Pinpoint the cell where the given text exists, returning its (x, y) midpoint coordinate. 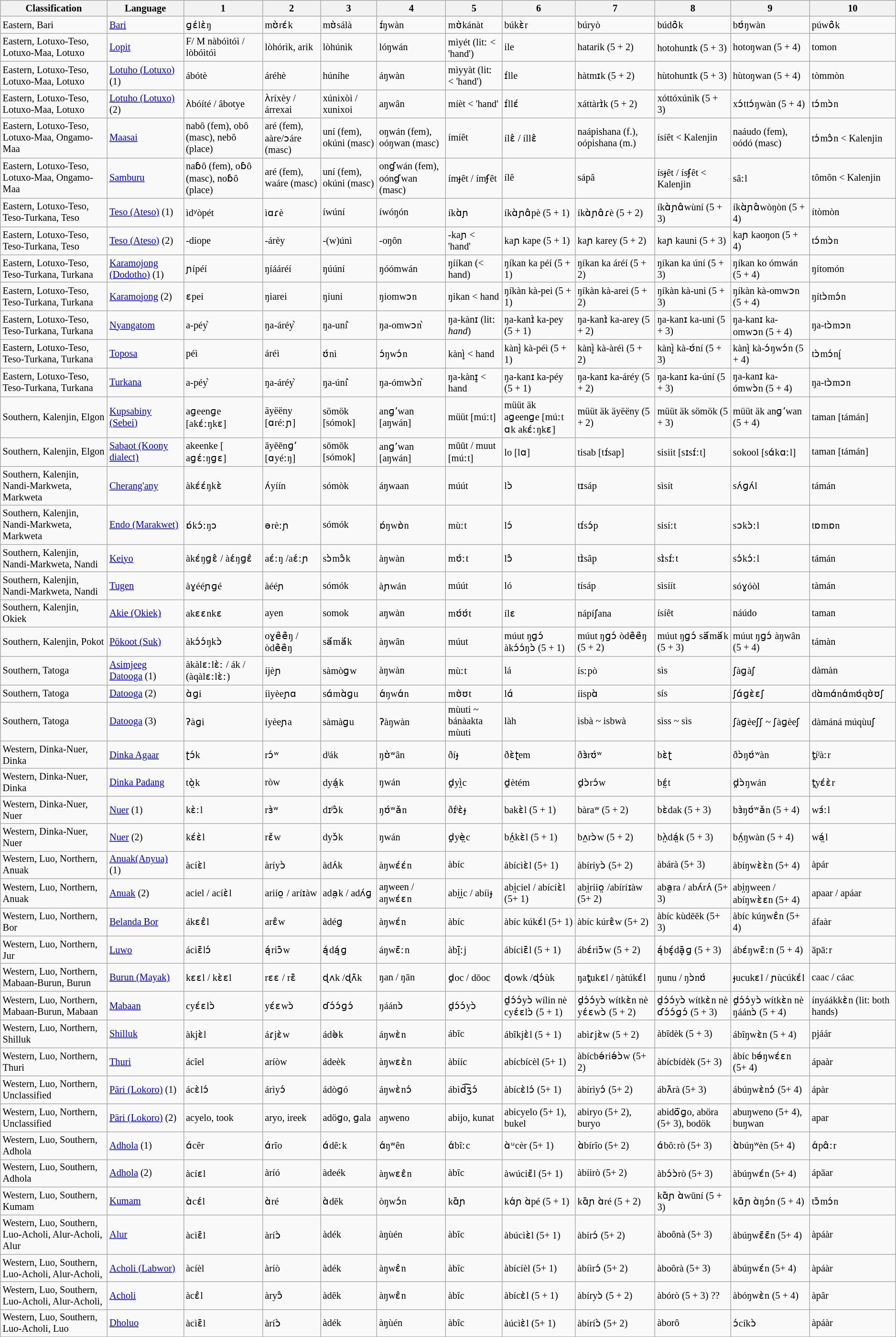
àkɛ́ɛ́ŋkɛ̀ (223, 486)
d̪ɔ́ɔ́yɔ̀ wítkɛ̀n nè ɗɔ́ɔ́ɡɔ́ (5 + 3) (693, 1006)
ada̤k / adʌ́ɡ (349, 893)
müüt äk aɡeenɡe [múːt ɑk akɛ́ːŋkɛ] (539, 417)
kaɲ kauni (5 + 3) (693, 241)
Shilluk (145, 1034)
mūūt / muut [múːt] (474, 452)
ɛpei (223, 296)
äyëëny [ɑréːɲ] (291, 417)
ɒ́ŋwɒ̀n (411, 525)
Cherang'any (145, 486)
ərèːɲ (291, 525)
ɗɔ́ɔ́ɡɔ́ (349, 1006)
mʊ̀rɛ́k (291, 25)
Dinka Padang (145, 782)
àbícíèl (5+ 1) (539, 1268)
abi̤i̤c / abíiɟ (474, 893)
Päri (Lokoro) (1) (145, 1090)
àŋwɛɛ̀n (411, 1061)
ròw (291, 782)
ŋiarei (291, 296)
bʊ́ŋwàn (770, 25)
Turkana (145, 382)
Western, Luo, Northern, Bor (54, 922)
ŋa-kanɪ ka-uni (5 + 3) (693, 325)
tɪsáp (615, 486)
kɑ̄ɲ ɑ̀wūní (5 + 3) (693, 1201)
mʊ̀kánàt (474, 25)
lɔ̀ (539, 486)
àborô (693, 1323)
Maasai (145, 138)
āyēēnɡʼ [ɑyéːŋ] (291, 452)
ɪ́ŋwàn (411, 25)
ŋííkan (< hand) (474, 269)
ŋunu / ŋɔ̀nʊ́ (693, 978)
abìɾjɛ̀w (5 + 2) (615, 1034)
dàmàn (853, 670)
d̪ɔ́ɔ́yɔ̀ wítkɛ̀n nè ŋáánɔ̀ (5 + 4) (770, 1006)
d̪ɔ̀ŋwán (770, 782)
Belanda Bor (145, 922)
àééɲ (291, 586)
íiyèeɲɑ (291, 693)
ŋíkan ka úní (5 + 3) (693, 269)
àbárà (5+ 3) (693, 865)
ŋa-ómwɔ̀n ̀ (411, 382)
müüt äk sömök (5 + 3) (693, 417)
Western, Luo, Northern, Jur (54, 950)
Karamojong (2) (145, 296)
àpár (853, 865)
ŋítɔ̀mɔ́n (853, 296)
dʲák (349, 755)
ɑ́ŋʷên (411, 1145)
bakɛ̀l (5 + 1) (539, 810)
āpāːr (853, 950)
ŋíááréí (291, 269)
íkɑ̀ɲɑ̂wòŋòn (5 + 4) (770, 212)
apaar / apáar (853, 893)
búkɛ̀r (539, 25)
Dholuo (145, 1323)
mùuti ~ bánàakta mùuti (474, 721)
àboôrà (5+ 3) (693, 1268)
sɔ́kɔ́ːl (770, 558)
náúdo (770, 613)
ɟucukɛl / ɲùcúkɛ́l (770, 978)
hàtmɪk (5 + 2) (615, 76)
sís (693, 693)
Anuak(Anyua) (1) (145, 865)
lá (539, 670)
ɪ́lle (539, 76)
bɛ̤́t (693, 782)
d̪yè̤c (474, 837)
aré (fem), waáre (masc) (291, 178)
aɡeenɡe [akɛ́ːŋkɛ] (223, 417)
Southern, Kalenjin, Okiek (54, 613)
Dinka Agaar (145, 755)
Teso (Ateso) (1) (145, 212)
ábíciɛ̄l (5 + 1) (539, 950)
ísːpò (615, 670)
abicyelo (5+ 1), bukel (539, 1118)
d̪oc / dōoc (474, 978)
sâːl (770, 178)
àbī̟ːj (474, 950)
ayen (291, 613)
dàmáná múqùuʃ (853, 721)
ɑ̀búŋʷèn (5+ 4) (770, 1145)
xɔ́ttɔ́ŋwàn (5 + 4) (770, 103)
ðɜ̀rʊ́ʷ (615, 755)
Alur (145, 1235)
2 (291, 8)
ɑ́bîːc (474, 1145)
kaɲ kaoŋon (5 + 4) (770, 241)
ɑ̀bírîo (5+ 2) (615, 1145)
áŋwɛ̄ːn (411, 950)
Western, Luo, Northern, Shilluk (54, 1034)
ílê (539, 178)
ábɛ́ŋwɛ̄ːn (5 + 4) (770, 950)
àdéɡ (349, 922)
ŋíkàn kà-arei (5 + 2) (615, 296)
kɛ̀ːl (223, 810)
àɲwán (411, 586)
aryo, ireek (291, 1118)
àbórò (5 + 3) ?? (693, 1295)
1 (223, 8)
àŋwɛ́ɛ́n (411, 865)
Western, Luo, Southern, Kumam (54, 1201)
bàraʷ (5 + 2) (615, 810)
-(w)únì (349, 241)
naɓô (fem), oɓô (masc), noɓô (place) (223, 178)
sóɣóòl (770, 586)
lo [lɑ] (539, 452)
ʃɑ́ɡɛ̀ɛʃ (770, 693)
Thuri (145, 1061)
tòmmòn (853, 76)
ɑ́dêːk (349, 1145)
sìs (693, 670)
nápíʃana (615, 613)
ŋa-uní ̀ (349, 325)
ŋʊ̀ʷân (411, 755)
àcíèl (223, 1268)
á̟dá̟ɡ (349, 950)
Luwo (145, 950)
ákɛɛ̂l (223, 922)
abícbícèl (5+ 1) (539, 1061)
d̪yì̤c (474, 782)
ʌ̀bóíté / âbotye (223, 103)
aré (fem), aàre/ɔáre (masc) (291, 138)
Classification (54, 8)
sìsíít (693, 586)
bɛ̀ʈ (693, 755)
ábîŋwɛ̀n (5 + 4) (770, 1034)
ŋikan < hand (474, 296)
àdʌ́k (349, 865)
ɔ́ŋwɔ́n (411, 354)
9 (770, 8)
abijo, kunat (474, 1118)
pjáár (853, 1034)
íwúní (349, 212)
àbîdèk (5 + 3) (693, 1034)
ádòɡó (349, 1090)
tɔ́mɔ̂n < Kalenjin (853, 138)
dyá̤k (349, 782)
ísɟêt / ísʄêt < Kalenjin (693, 178)
bʌ̤́kɛ̀l (5 + 1) (539, 837)
sɔ̀mɔ̂k (349, 558)
8 (693, 8)
dyɔ̌k (349, 837)
àbícɛ̀l (5 + 1) (539, 1295)
àbúŋwɛ̄ɛ̄n (5+ 4) (770, 1235)
ɔ́cíkɔ̀ (770, 1323)
ŋa-kanɪ ka-áréy (5 + 2) (615, 382)
àbíc bə́ŋwɛ́ɛn (5+ 4) (770, 1061)
nabô (fem), obô (masc), nebô (place) (223, 138)
ŋítomón (853, 269)
támàn (853, 641)
abi̤ŋween / abíŋwɛ̀ɛn (5+ 4) (770, 893)
Western, Luo, Southern, Luo-Acholi, Alur-Acholi, Alur (54, 1235)
sápâ (615, 178)
àbíirò (5+ 2) (615, 1173)
ʔàɡi (223, 721)
taman (853, 613)
Samburu (145, 178)
F/ M nàbóìtóì / lòbóìtóì (223, 47)
búdö̀k (693, 25)
àbíc kúrɛ̂w (5+ 2) (615, 922)
sìss ~ sìs (693, 721)
tò̤k (223, 782)
ɖowk /ɖɔ́ùk (539, 978)
d̪ɔ́ɔ́yɔ̀ wílin nè cyɛ́ɛlɔ̀ (5 + 1) (539, 1006)
ŋa-kànɪ̥ < hand (474, 382)
tɪ̀sâp (615, 558)
àryɔ̂ (291, 1295)
àbíc kúŋwɛ̂n (5+ 4) (770, 922)
ŋíkàn kà-uni (5 + 3) (693, 296)
ðɛ̀ʈem (539, 755)
ápàr (853, 1090)
ílɛ̂ / íllɛ̂ (539, 138)
hotohunɪk (5 + 3) (693, 47)
aciel / acíɛ̀l (223, 893)
ŋíkàn kà-omwɔn (5 + 4) (770, 296)
mʊ̀sálà (349, 25)
ŋíkàn kà-pei (5 + 1) (539, 296)
árìyɔ́ (291, 1090)
bʌ̤́ŋwàn (5 + 4) (770, 837)
ábîkjɛ̀l (5 + 1) (539, 1034)
t̪íʲàːr (853, 755)
Acholi (145, 1295)
àríò (291, 1268)
aríòw (291, 1061)
Datooga (2) (145, 693)
Western, Luo, Southern, Luo-Acholi, Luo (54, 1323)
ísíêt < Kalenjin (693, 138)
apar (853, 1118)
kɑ̄ɲ (474, 1201)
aŋwân (411, 103)
6 (539, 8)
tɒmɒn (853, 525)
Toposa (145, 354)
rɛɛ / rɛ̄ (291, 978)
ìdʸòpét (223, 212)
naápishana (f.), oópishana (m.) (615, 138)
àbíìrɔ́ (5+ 2) (615, 1268)
àbíryɔ̀ (5 + 2) (615, 1295)
-kaɲ < 'hand' (474, 241)
múut ŋɡɔ́ àkɔ́ɔ́ŋɔ̀ (5 + 1) (539, 641)
Language (145, 8)
àŋwɛɛ̂n (411, 1173)
múut ŋɡɔ́ àŋwân (5 + 4) (770, 641)
kɛɛl / kɛ̀ɛl (223, 978)
Akie (Okiek) (145, 613)
àbíc kùdēēk (5+ 3) (693, 922)
ábɛ́riɔ̄w (5 + 2) (615, 950)
àcíɛl (223, 1173)
aba̤ra / abʌ́rʌ́ (5+ 3) (693, 893)
ábótè (223, 76)
Tugen (145, 586)
onɠwán (fem), oónɠwan (masc) (411, 178)
ʔàŋwàn (411, 721)
caac / cáac (853, 978)
íkɑ̀ɲ (474, 212)
àbírɔ́ (5+ 2) (615, 1235)
ŋúúní (349, 269)
Bari (145, 25)
kaɲ karey (5 + 2) (615, 241)
-diope (223, 241)
aŋwàn (411, 613)
Lopit (145, 47)
ísíêt (693, 613)
ŋa-úní ̀ (349, 382)
àpâr (853, 1295)
ŋa-kanɪ ka-ómwɔ̀n (5 + 4) (770, 382)
kaɲ kape (5 + 1) (539, 241)
íispɑ̀ (615, 693)
dɑ̀mɑ́nɑ́mʊ́qʊ̀ʊʃ (853, 693)
ímɟêt / ímʄêt (474, 178)
tisab [tɪ́sap] (615, 452)
àkɔ́ɔ́ŋkɔ̀ (223, 641)
xáttàrɪ̀k (5 + 2) (615, 103)
abiryo (5+ 2), buryo (615, 1118)
ŋa-kanɪ ka-úní (5 + 3) (693, 382)
tômôn < Kalenjin (853, 178)
Teso (Ateso) (2) (145, 241)
sä́mä́k (349, 641)
àríyɔ̀ (291, 865)
àboônà (5+ 3) (693, 1235)
Datooga (3) (145, 721)
Anuak (2) (145, 893)
sɪ̀sɪ́ːt (693, 558)
àdeék (349, 1173)
àbíc kúkɛ́l (5+ 1) (539, 922)
á̟bɛ̟́dā̟ɡ (5 + 3) (693, 950)
àbírìyɔ́ (5+ 2) (615, 1090)
bɜ̀ŋʊ́ʷǎn (5 + 4) (770, 810)
ìsbà ~ isbwà (615, 721)
sʌ́ɡʌ́l (770, 486)
müüt äk äyëëny (5 + 2) (615, 417)
àcɛ̂l (223, 1295)
Nyangatom (145, 325)
tàmán (853, 586)
t̪yɛ́ɛ̀r (853, 782)
Endo (Marakwet) (145, 525)
cyɛ́ɛlɔ̀ (223, 1006)
sɑ́mɑ̀ɡu (349, 693)
ŋíkan ko ómwán (5 + 4) (770, 269)
bʌ̤rɔ̀w (5 + 2) (615, 837)
lóŋwán (411, 47)
Päri (Lokoro) (2) (145, 1118)
abi̤ciel / abícíɛ̀l (5+ 1) (539, 893)
tomon (853, 47)
àbíŋwɛ̀ɛ̀n (5+ 4) (770, 865)
áɾjɛ̀w (291, 1034)
lɔ̂ (539, 558)
sisíːt (693, 525)
àbóŋwɛ̀n (5 + 4) (770, 1295)
àkɛ́ŋɡɛ̂ / àɛ́ŋɡɛ̂ (223, 558)
ŋiuni (349, 296)
ʈɔ́k (223, 755)
sàmòɡw (349, 670)
ʃàɡèeʃʃ ~ ʃàɡèeʃ (770, 721)
4 (411, 8)
Burun (Mayak) (145, 978)
àbííc (474, 1061)
ʃàɡàʃ (770, 670)
sɔkɔ̀ːl (770, 525)
d̪ètém (539, 782)
xúnixòì / xunixoi (349, 103)
ábìd͡ʒɔ́ (474, 1090)
àbɔ́ɔ̀rò (5+ 3) (693, 1173)
tɔ̄mɔ́n (853, 1201)
àwúciɛ̄l (5+ 1) (539, 1173)
ŋóómwán (411, 269)
àbícìɛ̀l (5+ 1) (539, 865)
adöɡo, ɡala (349, 1118)
-árèy (291, 241)
sisiit [sɪsɪ́ːt] (693, 452)
làh (539, 721)
ìɑɾè (291, 212)
wá̤l (853, 837)
àbíríɔ̀ (5+ 2) (615, 1323)
búryò (615, 25)
kɑ̄ɲ ɑ̀ré (5 + 2) (615, 1201)
arɛ̂w (291, 922)
áŋwɛ̀n (411, 1034)
kànì̥ kà-péì (5 + 1) (539, 354)
íwóŋón (411, 212)
ɑ̀cɛ́l (223, 1201)
íkɑ̀ɲɑ̂ɾè (5 + 2) (615, 212)
Western, Luo, Northern, Thuri (54, 1061)
aɛ́ːŋ /aɛ́ːɲ (291, 558)
àbúcìɛ̀l (5+ 1) (539, 1235)
abidö̈ɡo, aböra (5+ 3), bodök (693, 1118)
ŋáánɔ̀ (411, 1006)
rɛ̌w (291, 837)
Kumam (145, 1201)
áfaàr (853, 922)
Asimjeeg Datooga (1) (145, 670)
àdêk (349, 1295)
abi̤riio̤ /abíríɪàw (5+ 2) (615, 893)
ðɔ̀ŋʊ́ʷàn (770, 755)
àbícbə́riə́ɔ̀w (5+ 2) (615, 1061)
ɪ́llɛ́ (539, 103)
ɑ́bôːrò (5+ 3) (693, 1145)
sìsít (693, 486)
Kupsabiny (Sebei) (145, 417)
ile (539, 47)
oɣë̀ë̀ŋ / òdë̀ë̀ŋ (291, 641)
ílɛ (539, 613)
rɜ̀ʷ (291, 810)
ɑ̀dēk (349, 1201)
dɪʲɔ̂k (349, 810)
áréì (291, 354)
3 (349, 8)
ɲípéí (223, 269)
ʌ́yíín (291, 486)
aŋweno (411, 1118)
ácîel (223, 1061)
5 (474, 8)
múut ŋɡɔ́ sä́mä́k (5 + 3) (693, 641)
áciɛ̄lɔ́ (223, 950)
péì (223, 354)
ŋa-kanɪ ka-péy (5 + 1) (539, 382)
lòhórìk, arik (291, 47)
d̪ɔ́ɔ́yɔ̀ wítkɛ̀n nè yɛ́ɛwɔ̀ (5 + 2) (615, 1006)
á̟riɔ̄w (291, 950)
ŋíkan ka áréí (5 + 2) (615, 269)
oŋwán (fem), oóŋwan (masc) (411, 138)
ŋa-kanɪ̀ ka-arey (5 + 2) (615, 325)
Western, Luo, Northern, Mabaan-Burun, Burun (54, 978)
Mabaan (145, 1006)
10 (853, 8)
Adhola (2) (145, 1173)
7 (615, 8)
hatarik (5 + 2) (615, 47)
ínyáákkɛ̀n (lit: both hands) (853, 1006)
Southern, Kalenjin, Pokot (54, 641)
bʌ̤̀dá̤k (5 + 3) (693, 837)
ápaàr (853, 1061)
ɑ̀ɡi (223, 693)
áŋwɛ̀nɔ́ (411, 1090)
íyèeɲa (291, 721)
ló (539, 586)
àkàlɛːlɛ̀ː / ák / (àqàlɛːlɛ̀ː) (223, 670)
íkɑ̀ɲɑ̂wùní (5 + 3) (693, 212)
hùtoŋwan (5 + 4) (770, 76)
mʊ́ːt (474, 558)
mʊ́ʊ́t (474, 613)
tɪ́sɔ́p (615, 525)
lɔ́ (539, 525)
àcíɛ̀l (223, 865)
sōmōk [sómok] (349, 452)
naáudo (fem), oódó (masc) (770, 138)
áŋwaan (411, 486)
àŋwɛ́n (411, 922)
òŋwɔ́n (411, 1201)
yɛ́ɛwɔ̀ (291, 1006)
Karamojong (Dodotho) (1) (145, 269)
ʊ́nì (349, 354)
tísáp (615, 586)
múut ŋɡɔ́ òdë̀ë̀ŋ (5 + 2) (615, 641)
íkɑ̀ɲɑ̂pè (5 + 1) (539, 212)
kɑ̄ɲ ɑ̀ŋɔ́n (5 + 4) (770, 1201)
ímíêt (474, 138)
ŋa-kanɪ̀ ka-pey (5 + 1) (539, 325)
kànì̥ kà-àréì (5 + 2) (615, 354)
àúcìɛ̀l (5+ 1) (539, 1323)
rɔ́ʷ (291, 755)
kɛ́ɛ̀l (223, 837)
abuŋweno (5+ 4), buŋwan (770, 1118)
Pökoot (Suk) (145, 641)
ŋʊ́ʷǎn (411, 810)
sömök [sómok] (349, 417)
ábʌ̄rà (5+ 3) (693, 1090)
míèt < 'hand' (474, 103)
ácɛ̀lɔ́ (223, 1090)
Adhola (1) (145, 1145)
akɛɛnkɛ (223, 613)
Acholi (Labwor) (145, 1268)
ɑ́rîo (291, 1145)
ítòmòn (853, 212)
àbíríyɔ̀ (5+ 2) (615, 865)
íjèɲ (291, 670)
ádeèk (349, 1061)
ɒ́kɔ́ːŋɔ (223, 525)
Nuer (1) (145, 810)
ŋa-kànɪ (litː hand) (474, 325)
púwö̀k (853, 25)
ɑ̀ré (291, 1201)
áréhè (291, 76)
áŋwàn (411, 76)
ŋiomwɔn (411, 296)
ŋan / ŋān (411, 978)
tɔ̀mɔ́ní̥ (853, 354)
múut (474, 641)
Keiyo (145, 558)
kɑ́ɲ ɑ̀pé (5 + 1) (539, 1201)
sokool [sɑ́kɑːl] (770, 452)
ɡɛ́lɛ̀ŋ (223, 25)
ŋat̪ukɛl / ŋàtúkɛ́l (615, 978)
mìyyàt (litː < 'hand') (474, 76)
akeenke [ aɡɛ́ːŋɡɛ] (223, 452)
ɑ́cêr (223, 1145)
hùtohunɪk (5 + 3) (693, 76)
ʌ̀ríxèy / árrexai (291, 103)
Nuer (2) (145, 837)
mʊ̀ʊt (474, 693)
lɑ́ (539, 693)
kànì̥ < hand (474, 354)
hotoŋwan (5 + 4) (770, 47)
Eastern, Bari (54, 25)
ŋa-kanɪ ka-omwɔn (5 + 4) (770, 325)
bɛ̀dak (5 + 3) (693, 810)
ádə̀k (349, 1034)
Lotuho (Lotuxo) (1) (145, 76)
ðíɟ (474, 755)
ɑ́pɑ̂ːr (853, 1145)
àɣééɲɡé (223, 586)
mìyét (litː < 'hand') (474, 47)
húníhe (349, 76)
ɖʌk /ɖʌ̄k (349, 978)
àkjɛ̀l (223, 1034)
ŋíkan ka péí (5 + 1) (539, 269)
kànì̥ kà-ʊ́ní (5 + 3) (693, 354)
ariio̤ / aríɪàw (291, 893)
àríó (291, 1173)
-oŋôn (411, 241)
ábîc (474, 1034)
aŋween / aŋwɛ́ɛn (411, 893)
Lotuho (Lotuxo) (2) (145, 103)
ábúŋwɛ̀nɔ́ (5+ 4) (770, 1090)
àbícɛ̀lɔ́ (5+ 1) (539, 1090)
sómòk (349, 486)
kànì̥ kà-ɔ́ŋwɔ́n (5 + 4) (770, 354)
Western, Luo, Northern, Mabaan-Burun, Mabaan (54, 1006)
müüt äk anɡʼwan (5 + 4) (770, 417)
d̪ɔ́ɔ́yɔ̀ (474, 1006)
àbícbídèk (5+ 3) (693, 1061)
lòhúnìk (349, 47)
d̪ɔ̀rɔ́w (615, 782)
xóttóxúnìk (5 + 3) (693, 103)
ɑ̀ᵘcèr (5+ 1) (539, 1145)
ðɪ́ʲɛ̀ɟ (474, 810)
somok (349, 613)
ɑ́ŋwɑ́n (411, 693)
sàmàɡu (349, 721)
ápāar (853, 1173)
wɜ́ːl (853, 810)
Sabaot (Koony dialect) (145, 452)
ŋa-omwɔn ̀ (411, 325)
müüt [múːt] (474, 417)
acyelo, took (223, 1118)
àŋwân (411, 641)
